Determine the [X, Y] coordinate at the center of the cell enclosing the given text.  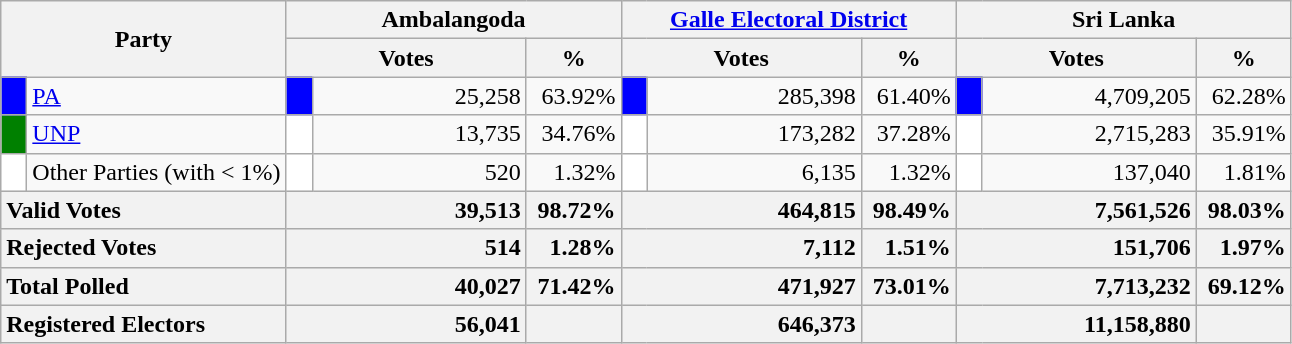
173,282 [754, 134]
6,135 [754, 172]
646,373 [741, 324]
Ambalangoda [454, 20]
71.42% [574, 286]
PA [156, 96]
7,112 [741, 248]
285,398 [754, 96]
39,513 [406, 210]
7,713,232 [1076, 286]
520 [419, 172]
34.76% [574, 134]
Rejected Votes [144, 248]
151,706 [1076, 248]
1.51% [908, 248]
40,027 [406, 286]
13,735 [419, 134]
98.49% [908, 210]
35.91% [1244, 134]
Galle Electoral District [788, 20]
37.28% [908, 134]
63.92% [574, 96]
Other Parties (with < 1%) [156, 172]
56,041 [406, 324]
98.72% [574, 210]
Registered Electors [144, 324]
98.03% [1244, 210]
7,561,526 [1076, 210]
Sri Lanka [1124, 20]
137,040 [1089, 172]
61.40% [908, 96]
Party [144, 39]
Total Polled [144, 286]
514 [406, 248]
25,258 [419, 96]
11,158,880 [1076, 324]
Valid Votes [144, 210]
4,709,205 [1089, 96]
UNP [156, 134]
464,815 [741, 210]
2,715,283 [1089, 134]
1.81% [1244, 172]
1.97% [1244, 248]
73.01% [908, 286]
69.12% [1244, 286]
1.28% [574, 248]
471,927 [741, 286]
62.28% [1244, 96]
